Search for the cell housing the specified text and yield its (x, y) center coordinate. 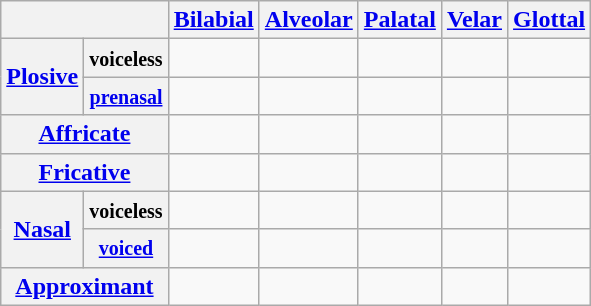
Velar (474, 20)
Approximant (84, 286)
Alveolar (308, 20)
Glottal (550, 20)
Fricative (84, 172)
Palatal (400, 20)
prenasal (126, 96)
Affricate (84, 134)
Nasal (42, 229)
voiced (126, 248)
Plosive (42, 77)
Bilabial (214, 20)
